Determine the [X, Y] coordinate at the center of the cell enclosing the given text.  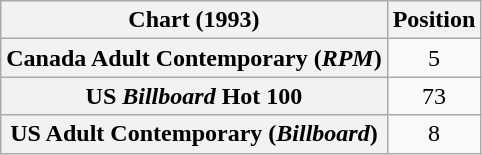
5 [434, 58]
Position [434, 20]
US Billboard Hot 100 [194, 96]
8 [434, 134]
73 [434, 96]
Chart (1993) [194, 20]
US Adult Contemporary (Billboard) [194, 134]
Canada Adult Contemporary (RPM) [194, 58]
